Return (X, Y) of the center of cell containing provided text 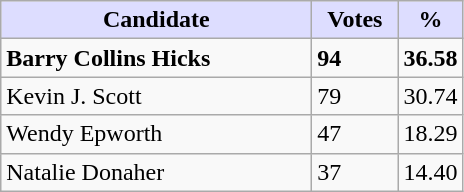
37 (355, 172)
Barry Collins Hicks (156, 58)
36.58 (430, 58)
79 (355, 96)
Natalie Donaher (156, 172)
Votes (355, 20)
14.40 (430, 172)
94 (355, 58)
% (430, 20)
Wendy Epworth (156, 134)
18.29 (430, 134)
Candidate (156, 20)
47 (355, 134)
30.74 (430, 96)
Kevin J. Scott (156, 96)
